Locate the cell with the specified text and output its [x, y] center coordinate. 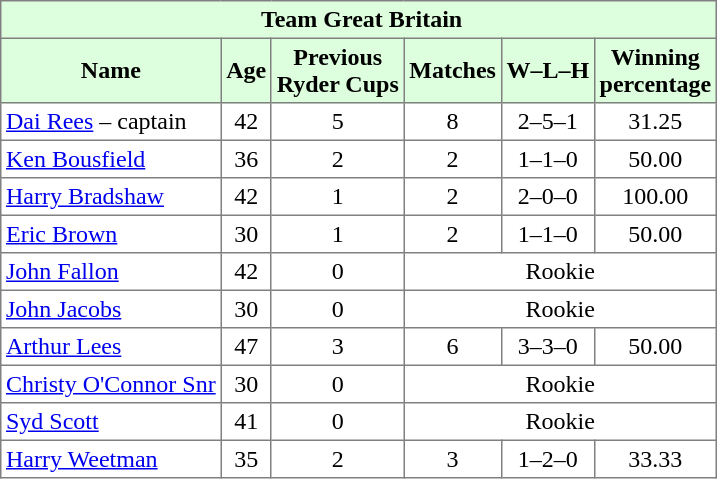
100.00 [655, 197]
Harry Bradshaw [111, 197]
36 [246, 159]
8 [452, 122]
John Fallon [111, 272]
Age [246, 70]
Matches [452, 70]
35 [246, 459]
47 [246, 347]
Team Great Britain [359, 20]
33.33 [655, 459]
Name [111, 70]
Christy O'Connor Snr [111, 384]
5 [338, 122]
2–0–0 [548, 197]
Eric Brown [111, 234]
Ken Bousfield [111, 159]
3–3–0 [548, 347]
Harry Weetman [111, 459]
31.25 [655, 122]
Arthur Lees [111, 347]
Dai Rees – captain [111, 122]
W–L–H [548, 70]
John Jacobs [111, 309]
41 [246, 422]
1–2–0 [548, 459]
Syd Scott [111, 422]
6 [452, 347]
PreviousRyder Cups [338, 70]
Winningpercentage [655, 70]
2–5–1 [548, 122]
